Locate the cell with the specified text and output its (X, Y) center coordinate. 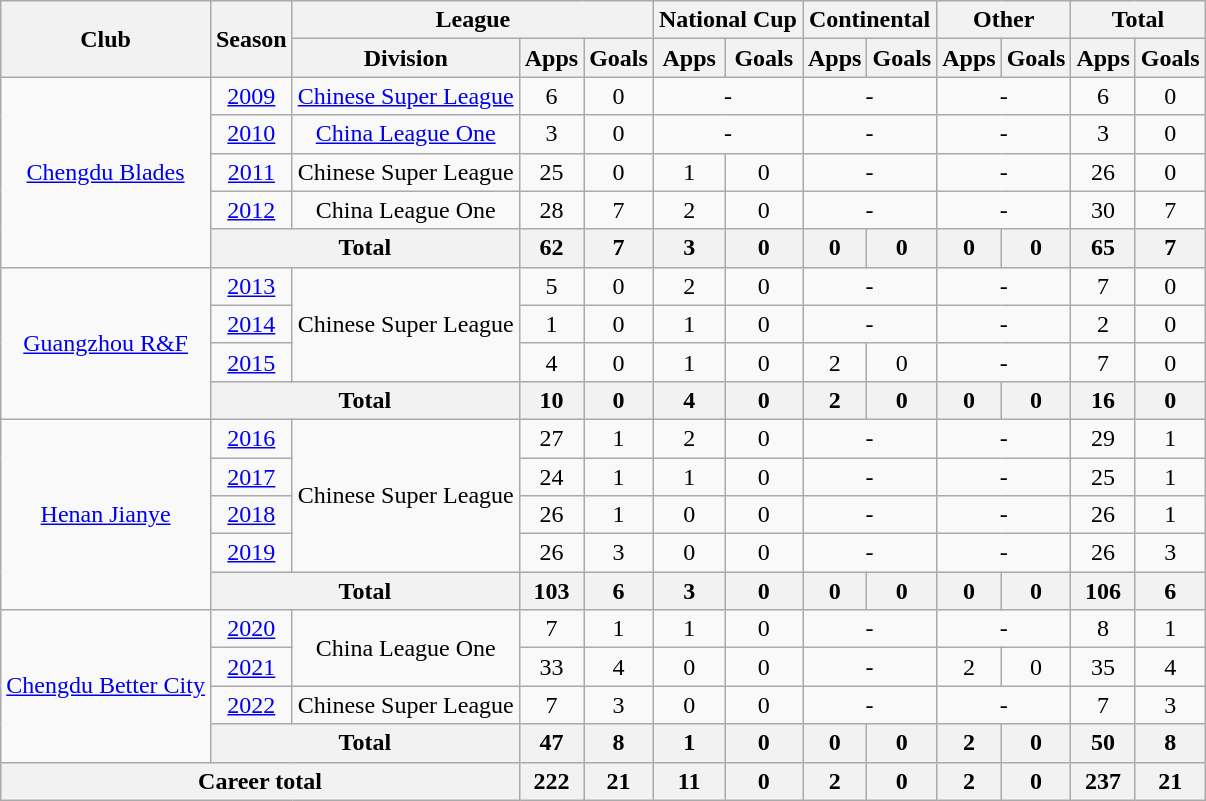
50 (1103, 743)
62 (551, 248)
Guangzhou R&F (106, 343)
Chengdu Better City (106, 686)
2019 (251, 553)
Other (1004, 20)
Career total (260, 781)
2015 (251, 362)
24 (551, 477)
27 (551, 438)
2022 (251, 705)
30 (1103, 210)
Season (251, 39)
2014 (251, 324)
237 (1103, 781)
Club (106, 39)
League (472, 20)
National Cup (728, 20)
222 (551, 781)
16 (1103, 400)
2009 (251, 96)
2018 (251, 515)
29 (1103, 438)
2013 (251, 286)
2016 (251, 438)
47 (551, 743)
65 (1103, 248)
2017 (251, 477)
5 (551, 286)
2020 (251, 629)
35 (1103, 667)
10 (551, 400)
2010 (251, 134)
Henan Jianye (106, 514)
33 (551, 667)
Chengdu Blades (106, 172)
103 (551, 591)
Division (406, 58)
2021 (251, 667)
28 (551, 210)
2012 (251, 210)
2011 (251, 172)
Continental (869, 20)
11 (689, 781)
106 (1103, 591)
